Scan for the cell matching the given text and deliver its [x, y] coordinate at center. 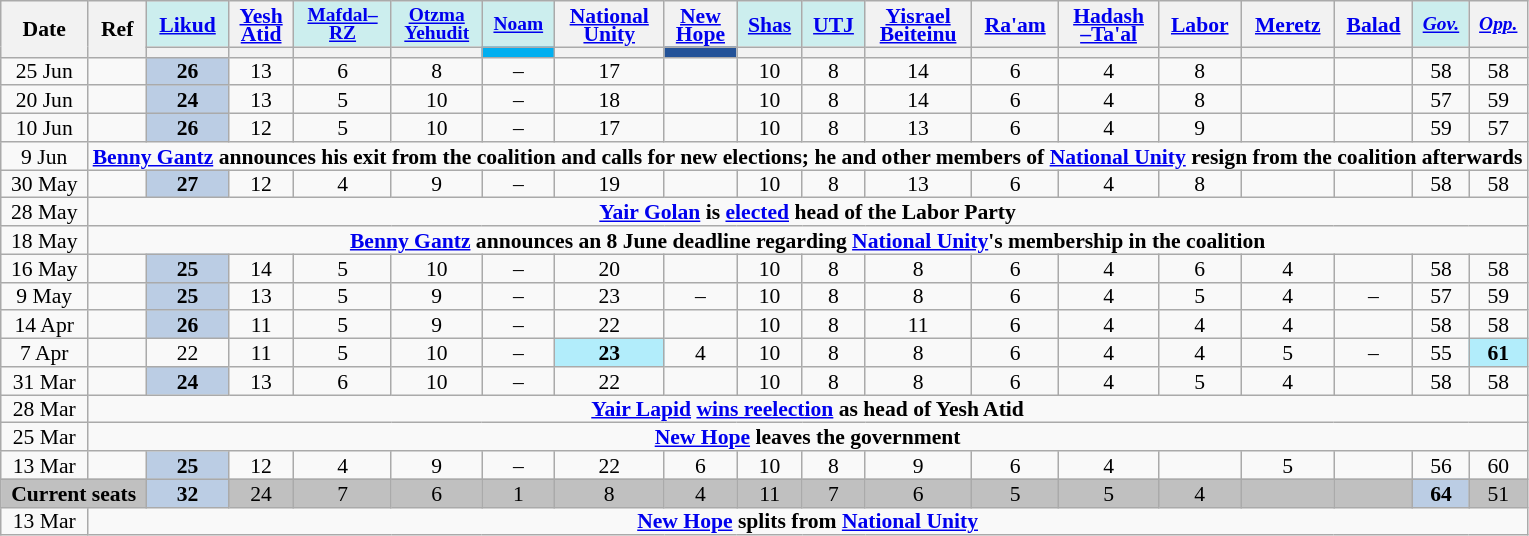
Yair Lapid wins reelection as head of Yesh Atid [808, 409]
1 [518, 493]
61 [1498, 353]
32 [188, 493]
Meretz [1288, 24]
YisraelBeiteinu [918, 24]
28 Mar [44, 409]
7 Apr [44, 353]
18 [609, 100]
25 Jun [44, 71]
18 May [44, 240]
OtzmaYehudit [436, 24]
55 [1441, 353]
Shas [770, 24]
New Hope leaves the government [808, 437]
60 [1498, 465]
9 Jun [44, 156]
Ra'am [1014, 24]
64 [1441, 493]
20 Jun [44, 100]
19 [609, 184]
Gov. [1441, 24]
Opp. [1498, 24]
Mafdal–RZ [342, 24]
10 Jun [44, 128]
Likud [188, 24]
25 Mar [44, 437]
31 Mar [44, 381]
Benny Gantz announces an 8 June deadline regarding National Unity's membership in the coalition [808, 240]
20 [609, 268]
Yair Golan is elected head of the Labor Party [808, 212]
Hadash–Ta'al [1108, 24]
New Hope splits from National Unity [808, 521]
27 [188, 184]
NewHope [700, 24]
Date [44, 29]
Labor [1200, 24]
9 May [44, 296]
YeshAtid [260, 24]
UTJ [833, 24]
Ref [118, 29]
Current seats [74, 493]
14 Apr [44, 325]
30 May [44, 184]
Balad [1374, 24]
51 [1498, 493]
NationalUnity [609, 24]
28 May [44, 212]
56 [1441, 465]
Noam [518, 24]
16 May [44, 268]
